Capture the cell that displays the provided text and extract its [X, Y] central coordinate. 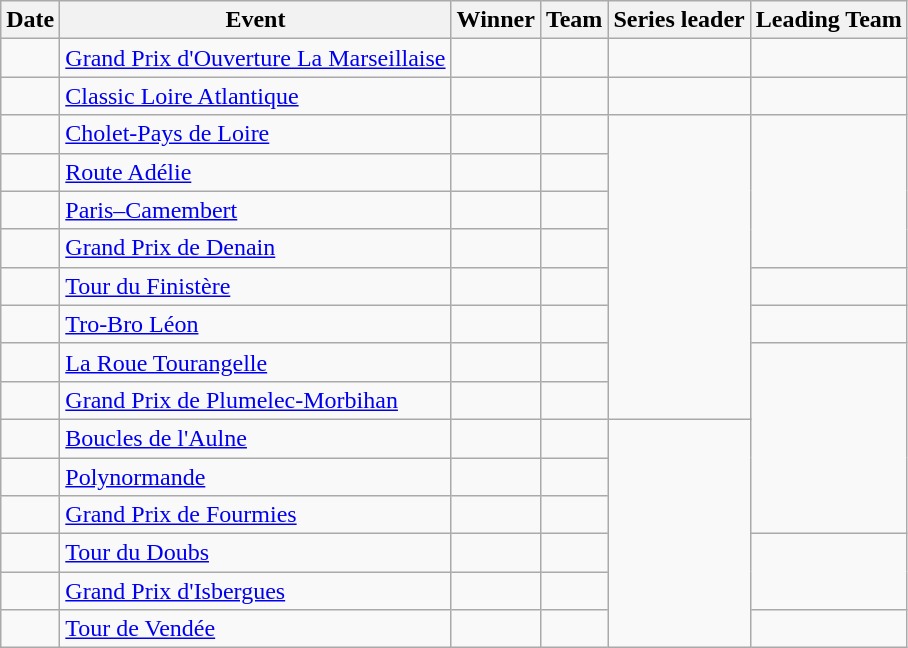
Event [256, 20]
Team [574, 20]
La Roue Tourangelle [256, 362]
Grand Prix de Fourmies [256, 515]
Polynormande [256, 477]
Leading Team [828, 20]
Paris–Camembert [256, 210]
Tour du Doubs [256, 553]
Route Adélie [256, 172]
Grand Prix d'Ouverture La Marseillaise [256, 58]
Tour de Vendée [256, 629]
Grand Prix d'Isbergues [256, 591]
Grand Prix de Plumelec-Morbihan [256, 400]
Boucles de l'Aulne [256, 438]
Tour du Finistère [256, 286]
Classic Loire Atlantique [256, 96]
Series leader [679, 20]
Date [30, 20]
Grand Prix de Denain [256, 248]
Cholet-Pays de Loire [256, 134]
Winner [496, 20]
Tro-Bro Léon [256, 324]
